Determine the [x, y] coordinate at the center of the cell enclosing the given text.  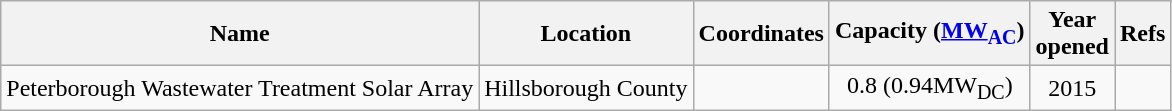
Refs [1142, 34]
Yearopened [1072, 34]
Coordinates [761, 34]
0.8 (0.94MWDC) [930, 88]
Capacity (MWAC) [930, 34]
2015 [1072, 88]
Hillsborough County [586, 88]
Peterborough Wastewater Treatment Solar Array [240, 88]
Location [586, 34]
Name [240, 34]
